Locate the cell with the specified text and output its [x, y] center coordinate. 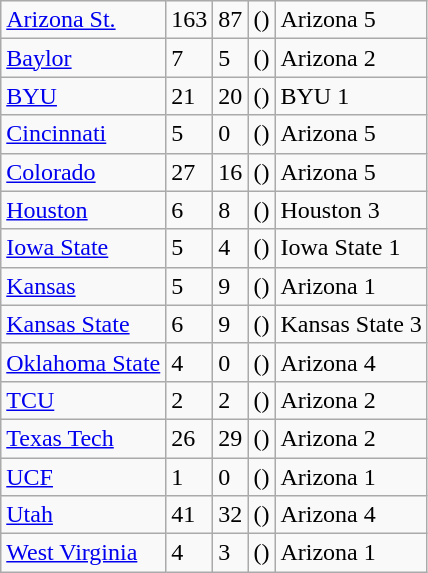
Kansas [84, 286]
Colorado [84, 172]
26 [190, 438]
West Virginia [84, 553]
16 [230, 172]
Cincinnati [84, 134]
TCU [84, 400]
41 [190, 515]
32 [230, 515]
Kansas State 3 [351, 324]
Oklahoma State [84, 362]
27 [190, 172]
Kansas State [84, 324]
21 [190, 96]
3 [230, 553]
163 [190, 20]
20 [230, 96]
Houston 3 [351, 210]
1 [190, 477]
Baylor [84, 58]
Houston [84, 210]
8 [230, 210]
BYU 1 [351, 96]
7 [190, 58]
UCF [84, 477]
Iowa State [84, 248]
Utah [84, 515]
Arizona St. [84, 20]
BYU [84, 96]
Iowa State 1 [351, 248]
87 [230, 20]
Texas Tech [84, 438]
29 [230, 438]
